Search for the cell housing the specified text and yield its (X, Y) center coordinate. 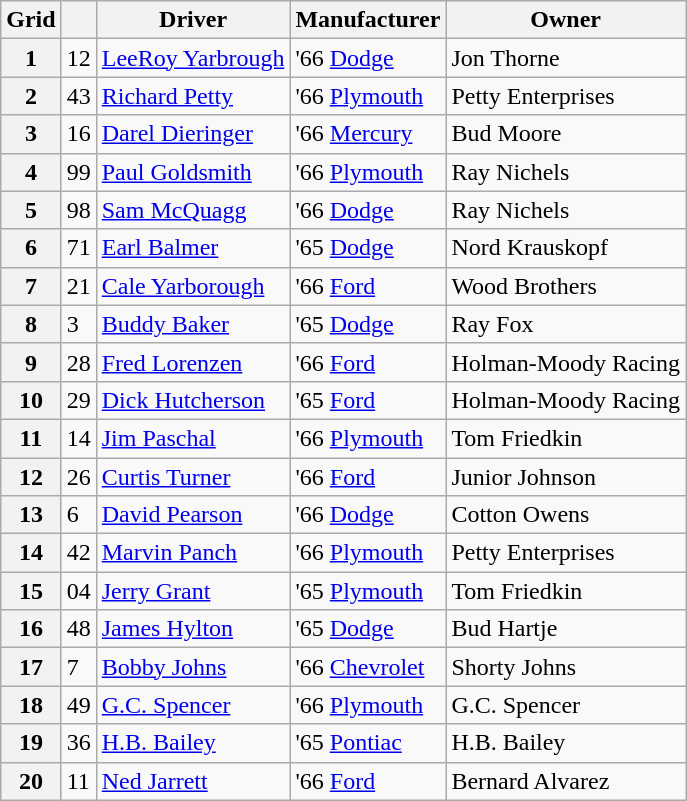
10 (31, 400)
21 (78, 286)
Bud Hartje (566, 629)
4 (31, 172)
42 (78, 553)
Fred Lorenzen (193, 362)
'66 Mercury (368, 134)
17 (31, 667)
Grid (31, 20)
Junior Johnson (566, 477)
Bud Moore (566, 134)
'65 Pontiac (368, 743)
David Pearson (193, 515)
James Hylton (193, 629)
28 (78, 362)
Manufacturer (368, 20)
9 (31, 362)
Bobby Johns (193, 667)
Bernard Alvarez (566, 781)
36 (78, 743)
5 (31, 210)
Jim Paschal (193, 438)
04 (78, 591)
Ray Fox (566, 324)
99 (78, 172)
98 (78, 210)
Paul Goldsmith (193, 172)
'66 Chevrolet (368, 667)
Darel Dieringer (193, 134)
Dick Hutcherson (193, 400)
Jon Thorne (566, 58)
Richard Petty (193, 96)
Nord Krauskopf (566, 248)
19 (31, 743)
2 (31, 96)
'65 Ford (368, 400)
Ned Jarrett (193, 781)
Shorty Johns (566, 667)
LeeRoy Yarbrough (193, 58)
Driver (193, 20)
Marvin Panch (193, 553)
Earl Balmer (193, 248)
8 (31, 324)
13 (31, 515)
Buddy Baker (193, 324)
20 (31, 781)
1 (31, 58)
43 (78, 96)
18 (31, 705)
49 (78, 705)
Cale Yarborough (193, 286)
29 (78, 400)
Curtis Turner (193, 477)
48 (78, 629)
15 (31, 591)
Sam McQuagg (193, 210)
Jerry Grant (193, 591)
Wood Brothers (566, 286)
26 (78, 477)
'65 Plymouth (368, 591)
Owner (566, 20)
71 (78, 248)
Cotton Owens (566, 515)
